Provide the [x, y] coordinate of the cell's center where the given text is located.  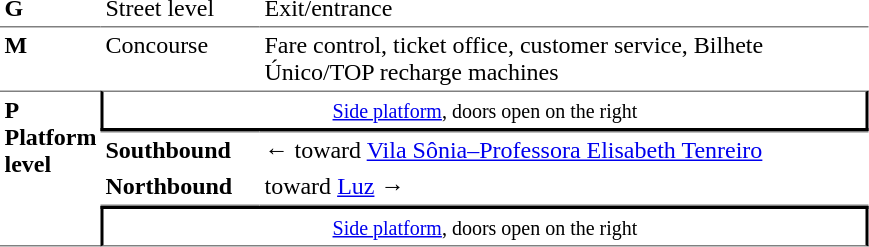
Concourse [180, 58]
PPlatform level [50, 168]
M [50, 58]
Fare control, ticket office, customer service, Bilhete Único/TOP recharge machines [564, 58]
← toward Vila Sônia–Professora Elisabeth Tenreiro [564, 150]
Southbound [180, 150]
toward Luz → [564, 187]
Northbound [180, 187]
